Locate the cell with the specified text and output its (x, y) center coordinate. 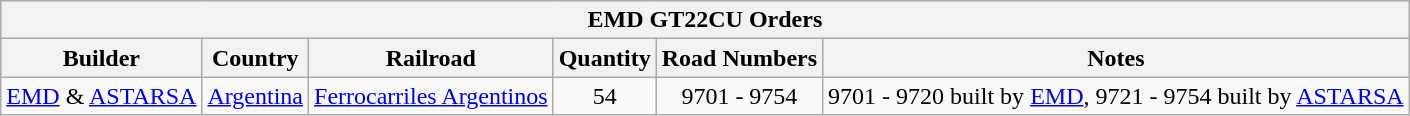
Railroad (432, 58)
EMD & ASTARSA (102, 96)
Ferrocarriles Argentinos (432, 96)
Country (256, 58)
9701 - 9754 (739, 96)
EMD GT22CU Orders (705, 20)
Notes (1116, 58)
Argentina (256, 96)
Builder (102, 58)
54 (604, 96)
Quantity (604, 58)
9701 - 9720 built by EMD, 9721 - 9754 built by ASTARSA (1116, 96)
Road Numbers (739, 58)
